Return (x, y) of the center of cell containing provided text 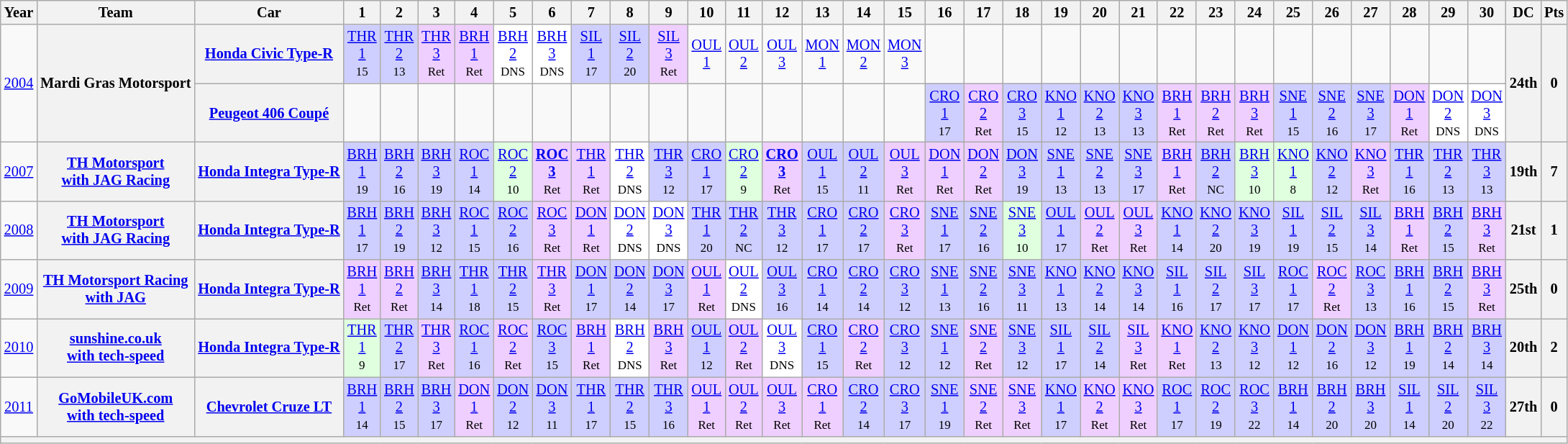
CRO217 (863, 230)
SNE3Ret (1022, 407)
2008 (19, 230)
DON212 (513, 407)
KNO312 (1254, 348)
Team (115, 12)
DON319 (1022, 171)
12 (783, 12)
GoMobileUK.comwith tech-speed (115, 407)
BRH317 (437, 407)
19 (1061, 12)
25th (1523, 289)
Peugeot 406 Coupé (269, 113)
THR2NC (744, 230)
SNE117 (944, 230)
ROC322 (1254, 407)
15 (905, 12)
SNE115 (1293, 113)
ROC116 (474, 348)
5 (513, 12)
SNE213 (1100, 171)
THR2DNS (630, 171)
MON2 (863, 54)
Year (19, 12)
BRH216 (399, 171)
BRH319 (437, 171)
SIL322 (1487, 407)
SIL317 (1254, 289)
30 (1487, 12)
OUL3DNS (783, 348)
3 (437, 12)
BRH310 (1254, 171)
DON112 (1293, 348)
CRO115 (823, 348)
BRH320 (1371, 407)
SNE112 (944, 348)
CRO315 (1022, 113)
Mardi Gras Motorsport (115, 83)
22 (1177, 12)
2009 (19, 289)
20 (1100, 12)
MON3 (905, 54)
THR118 (474, 289)
BRH214 (1448, 348)
BRH220 (1332, 407)
8 (630, 12)
CRO317 (905, 407)
KNO313 (1139, 113)
MON1 (823, 54)
DON214 (630, 289)
Chevrolet Cruze LT (269, 407)
CRO114 (823, 289)
4 (474, 12)
29 (1448, 12)
CRO1Ret (823, 407)
6 (552, 12)
KNO212 (1332, 171)
18 (1022, 12)
OUL211 (863, 171)
KNO319 (1254, 230)
26 (1332, 12)
CRO29 (744, 171)
SIL116 (1177, 289)
10 (706, 12)
11 (744, 12)
2011 (19, 407)
KNO1Ret (1177, 348)
KNO117 (1061, 407)
KNO220 (1216, 230)
BRH312 (437, 230)
21 (1139, 12)
SIL314 (1371, 230)
27th (1523, 407)
2010 (19, 348)
KNO113 (1061, 289)
THR316 (669, 407)
SNE310 (1022, 230)
THR117 (591, 407)
DON216 (1332, 348)
ROC114 (474, 171)
BRH116 (1409, 289)
17 (983, 12)
27 (1371, 12)
SNE312 (1022, 348)
OUL117 (1061, 230)
BRH219 (399, 230)
14 (863, 12)
THR217 (399, 348)
SIL214 (1100, 348)
Car (269, 12)
Honda Civic Type-R (269, 54)
13 (823, 12)
DON317 (669, 289)
OUL3 (783, 54)
Pts (1554, 12)
OUL112 (706, 348)
OUL2DNS (744, 289)
KNO18 (1293, 171)
OUL2 (744, 54)
SNE311 (1022, 289)
ROC315 (552, 348)
ROC115 (474, 230)
SIL114 (1409, 407)
THR313 (1487, 171)
DON311 (552, 407)
SNE119 (944, 407)
28 (1409, 12)
DON312 (1371, 348)
BRH2NC (1216, 171)
THR120 (706, 230)
ROC210 (513, 171)
ROC313 (1371, 289)
TH Motorsport Racingwith JAG (115, 289)
16 (944, 12)
KNO314 (1139, 289)
BRH3DNS (552, 54)
24th (1523, 83)
KNO214 (1100, 289)
THR115 (363, 54)
KNO2Ret (1100, 407)
21st (1523, 230)
ROC219 (1216, 407)
THR116 (1409, 171)
9 (669, 12)
24 (1254, 12)
ROC216 (513, 230)
KNO112 (1061, 113)
2007 (19, 171)
OUL115 (823, 171)
19th (1523, 171)
DC (1523, 12)
25 (1293, 12)
23 (1216, 12)
THR19 (363, 348)
DON2Ret (983, 171)
SIL215 (1332, 230)
20th (1523, 348)
2004 (19, 83)
KNO114 (1177, 230)
sunshine.co.ukwith tech-speed (115, 348)
SIL217 (1216, 289)
BRH117 (363, 230)
OUL1 (706, 54)
SIL119 (1293, 230)
THR1Ret (591, 171)
DON117 (591, 289)
OUL316 (783, 289)
